For the text-containing cell, return its midpoint in (x, y) coordinate format. 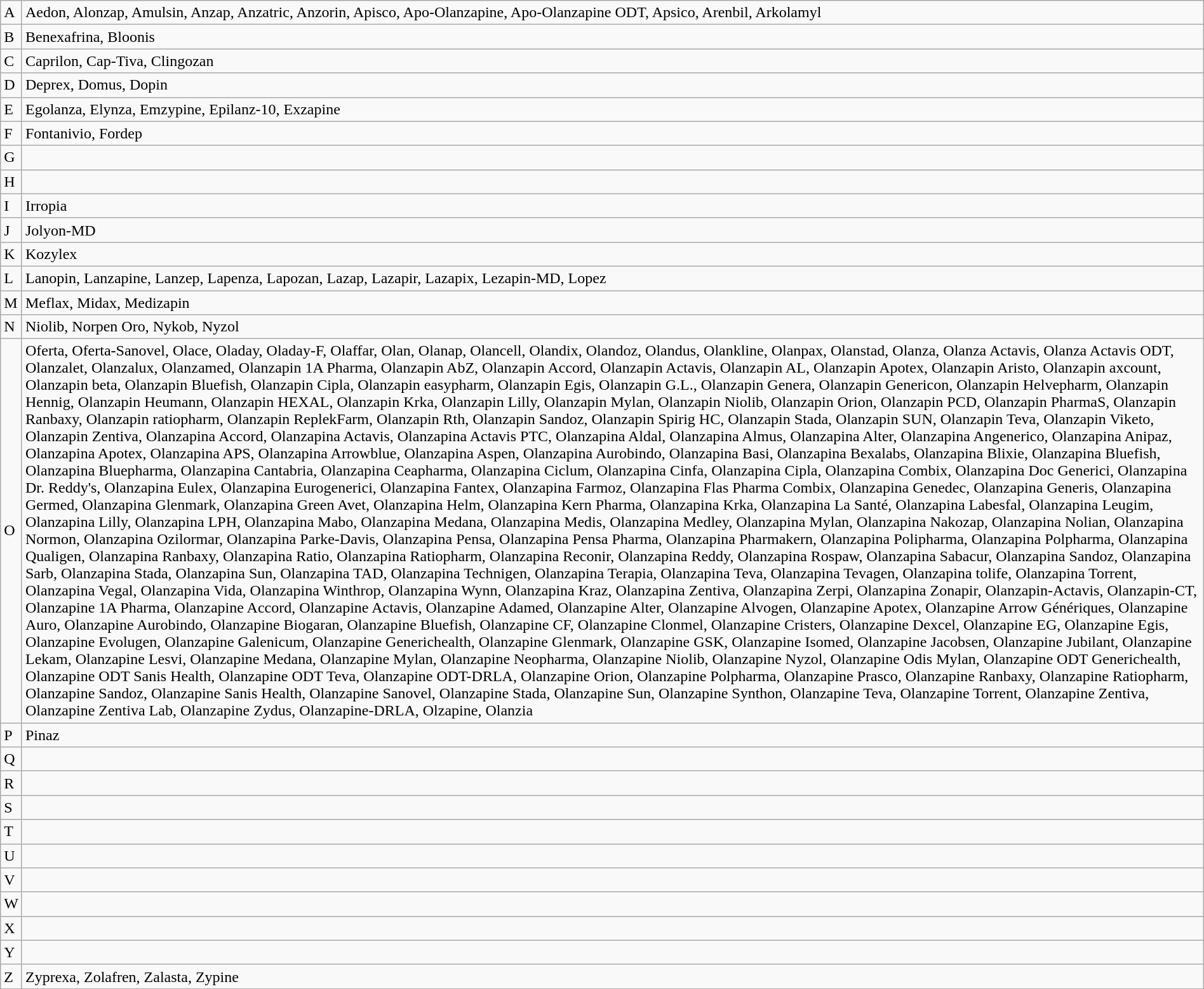
E (11, 109)
A (11, 13)
T (11, 832)
P (11, 735)
Jolyon-MD (612, 230)
B (11, 37)
N (11, 327)
O (11, 531)
L (11, 278)
R (11, 783)
Niolib, Norpen Oro, Nykob, Nyzol (612, 327)
Pinaz (612, 735)
K (11, 254)
I (11, 206)
Fontanivio, Fordep (612, 133)
C (11, 61)
Meflax, Midax, Medizapin (612, 303)
J (11, 230)
U (11, 856)
V (11, 880)
S (11, 807)
G (11, 157)
M (11, 303)
Lanopin, Lanzapine, Lanzep, Lapenza, Lapozan, Lazap, Lazapir, Lazapix, Lezapin-MD, Lopez (612, 278)
Z (11, 976)
Kozylex (612, 254)
Aedon, Alonzap, Amulsin, Anzap, Anzatric, Anzorin, Apisco, Apo-Olanzapine, Apo-Olanzapine ODT, Apsico, Arenbil, Arkolamyl (612, 13)
Q (11, 759)
Caprilon, Cap-Tiva, Clingozan (612, 61)
H (11, 182)
Y (11, 952)
W (11, 904)
Benexafrina, Bloonis (612, 37)
D (11, 85)
Egolanza, Elynza, Emzypine, Epilanz-10, Exzapine (612, 109)
F (11, 133)
Irropia (612, 206)
X (11, 928)
Zyprexa, Zolafren, Zalasta, Zypine (612, 976)
Deprex, Domus, Dopin (612, 85)
